Output the [x, y] coordinate of the center of the cell containing the given text.  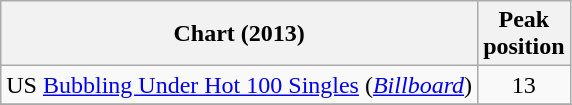
Peakposition [524, 34]
13 [524, 85]
Chart (2013) [240, 34]
US Bubbling Under Hot 100 Singles (Billboard) [240, 85]
